Detect which cell encompasses the target text, then output its (X, Y) center coordinate. 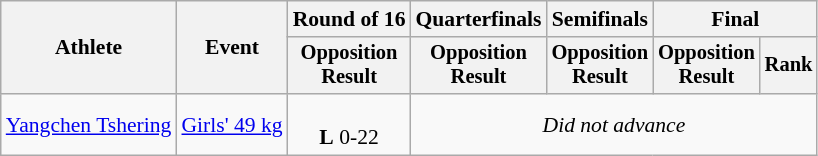
Final (735, 19)
Did not advance (614, 124)
Semifinals (600, 19)
Round of 16 (350, 19)
L 0-22 (350, 124)
Rank (789, 66)
Event (232, 48)
Yangchen Tshering (89, 124)
Athlete (89, 48)
Girls' 49 kg (232, 124)
Quarterfinals (479, 19)
